Return (x, y) of the center of cell containing provided text 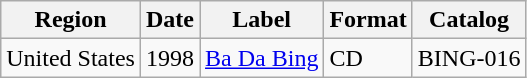
CD (368, 58)
United States (71, 58)
1998 (170, 58)
BING-016 (469, 58)
Region (71, 20)
Label (262, 20)
Date (170, 20)
Format (368, 20)
Catalog (469, 20)
Ba Da Bing (262, 58)
